From the cell containing the given text, extract its center point as (x, y) coordinate. 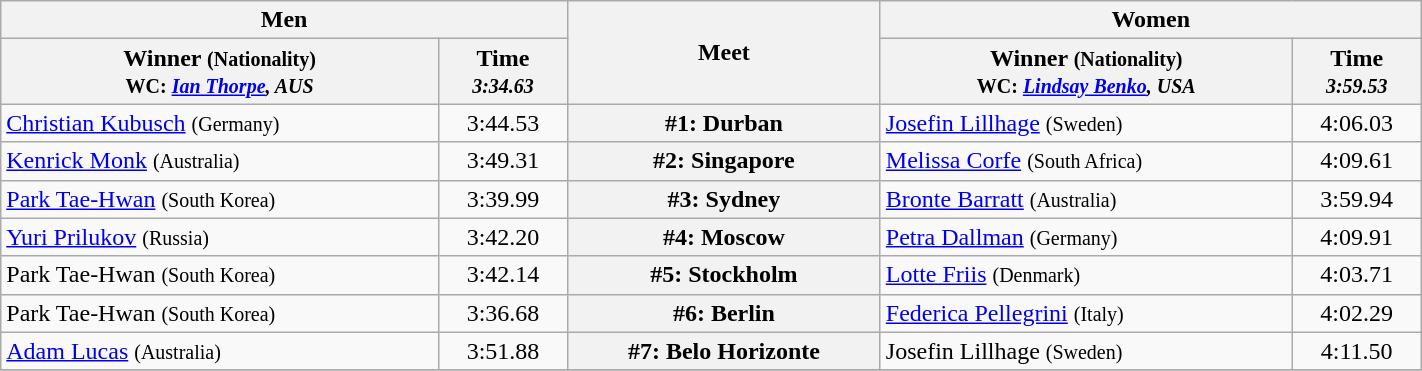
4:09.61 (1356, 161)
Meet (724, 52)
3:42.14 (502, 275)
3:49.31 (502, 161)
3:39.99 (502, 199)
#3: Sydney (724, 199)
4:09.91 (1356, 237)
Christian Kubusch (Germany) (220, 123)
Time3:59.53 (1356, 72)
3:59.94 (1356, 199)
4:03.71 (1356, 275)
Winner (Nationality) WC: Ian Thorpe, AUS (220, 72)
4:06.03 (1356, 123)
3:44.53 (502, 123)
Petra Dallman (Germany) (1086, 237)
Time 3:34.63 (502, 72)
#2: Singapore (724, 161)
Men (284, 20)
Adam Lucas (Australia) (220, 351)
#7: Belo Horizonte (724, 351)
#6: Berlin (724, 313)
4:11.50 (1356, 351)
Winner (Nationality)WC: Lindsay Benko, USA (1086, 72)
Melissa Corfe (South Africa) (1086, 161)
Yuri Prilukov (Russia) (220, 237)
4:02.29 (1356, 313)
Federica Pellegrini (Italy) (1086, 313)
#1: Durban (724, 123)
Kenrick Monk (Australia) (220, 161)
3:51.88 (502, 351)
Women (1150, 20)
3:42.20 (502, 237)
#5: Stockholm (724, 275)
Lotte Friis (Denmark) (1086, 275)
Bronte Barratt (Australia) (1086, 199)
3:36.68 (502, 313)
#4: Moscow (724, 237)
